Capture the cell that displays the provided text and extract its [x, y] central coordinate. 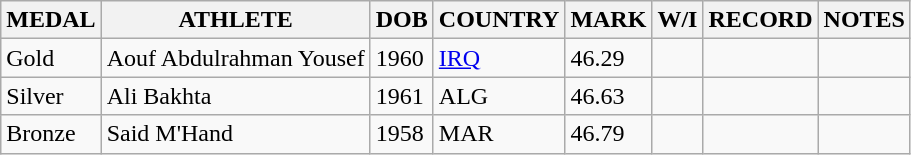
Bronze [51, 134]
46.29 [608, 58]
1961 [402, 96]
1960 [402, 58]
RECORD [760, 20]
Aouf Abdulrahman Yousef [236, 58]
COUNTRY [499, 20]
MEDAL [51, 20]
ATHLETE [236, 20]
MAR [499, 134]
Said M'Hand [236, 134]
NOTES [864, 20]
1958 [402, 134]
Gold [51, 58]
46.79 [608, 134]
W/I [678, 20]
46.63 [608, 96]
Ali Bakhta [236, 96]
MARK [608, 20]
Silver [51, 96]
IRQ [499, 58]
DOB [402, 20]
ALG [499, 96]
